Pinpoint the cell where the given text exists, returning its (x, y) midpoint coordinate. 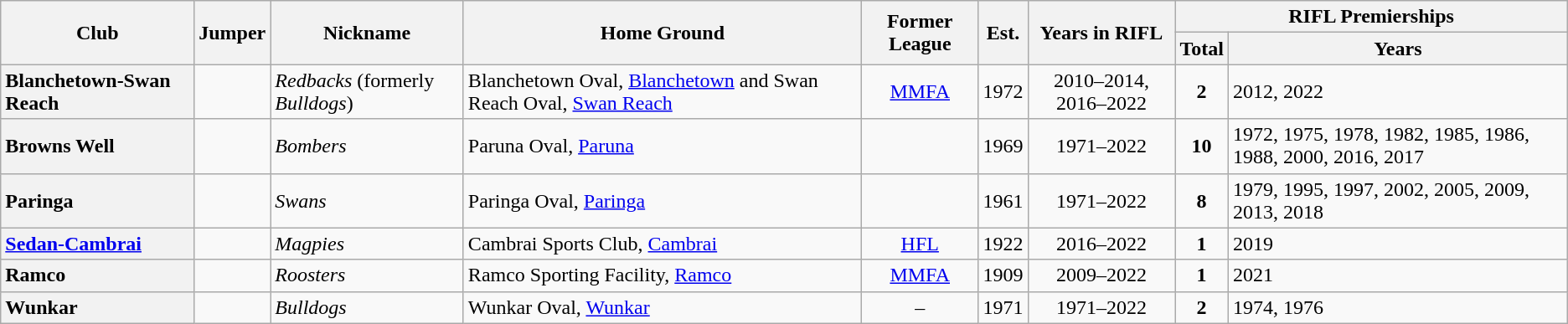
Browns Well (97, 146)
Jumper (233, 33)
Former League (920, 33)
Paringa (97, 201)
Years in RIFL (1101, 33)
1909 (1003, 275)
Total (1202, 49)
8 (1202, 201)
Ramco Sporting Facility, Ramco (662, 275)
RIFL Premierships (1371, 17)
HFL (920, 244)
Roosters (367, 275)
Wunkar Oval, Wunkar (662, 307)
2010–2014, 2016–2022 (1101, 92)
2019 (1397, 244)
Sedan-Cambrai (97, 244)
10 (1202, 146)
2016–2022 (1101, 244)
Bulldogs (367, 307)
Home Ground (662, 33)
Est. (1003, 33)
2012, 2022 (1397, 92)
Wunkar (97, 307)
Nickname (367, 33)
2021 (1397, 275)
Swans (367, 201)
1922 (1003, 244)
1971 (1003, 307)
1972, 1975, 1978, 1982, 1985, 1986, 1988, 2000, 2016, 2017 (1397, 146)
Paringa Oval, Paringa (662, 201)
1961 (1003, 201)
Blanchetown-Swan Reach (97, 92)
Redbacks (formerly Bulldogs) (367, 92)
Blanchetown Oval, Blanchetown and Swan Reach Oval, Swan Reach (662, 92)
1972 (1003, 92)
Ramco (97, 275)
Club (97, 33)
1974, 1976 (1397, 307)
1979, 1995, 1997, 2002, 2005, 2009, 2013, 2018 (1397, 201)
Paruna Oval, Paruna (662, 146)
Years (1397, 49)
Bombers (367, 146)
Magpies (367, 244)
– (920, 307)
1969 (1003, 146)
2009–2022 (1101, 275)
Cambrai Sports Club, Cambrai (662, 244)
